Pinpoint the cell where the given text exists, returning its [x, y] midpoint coordinate. 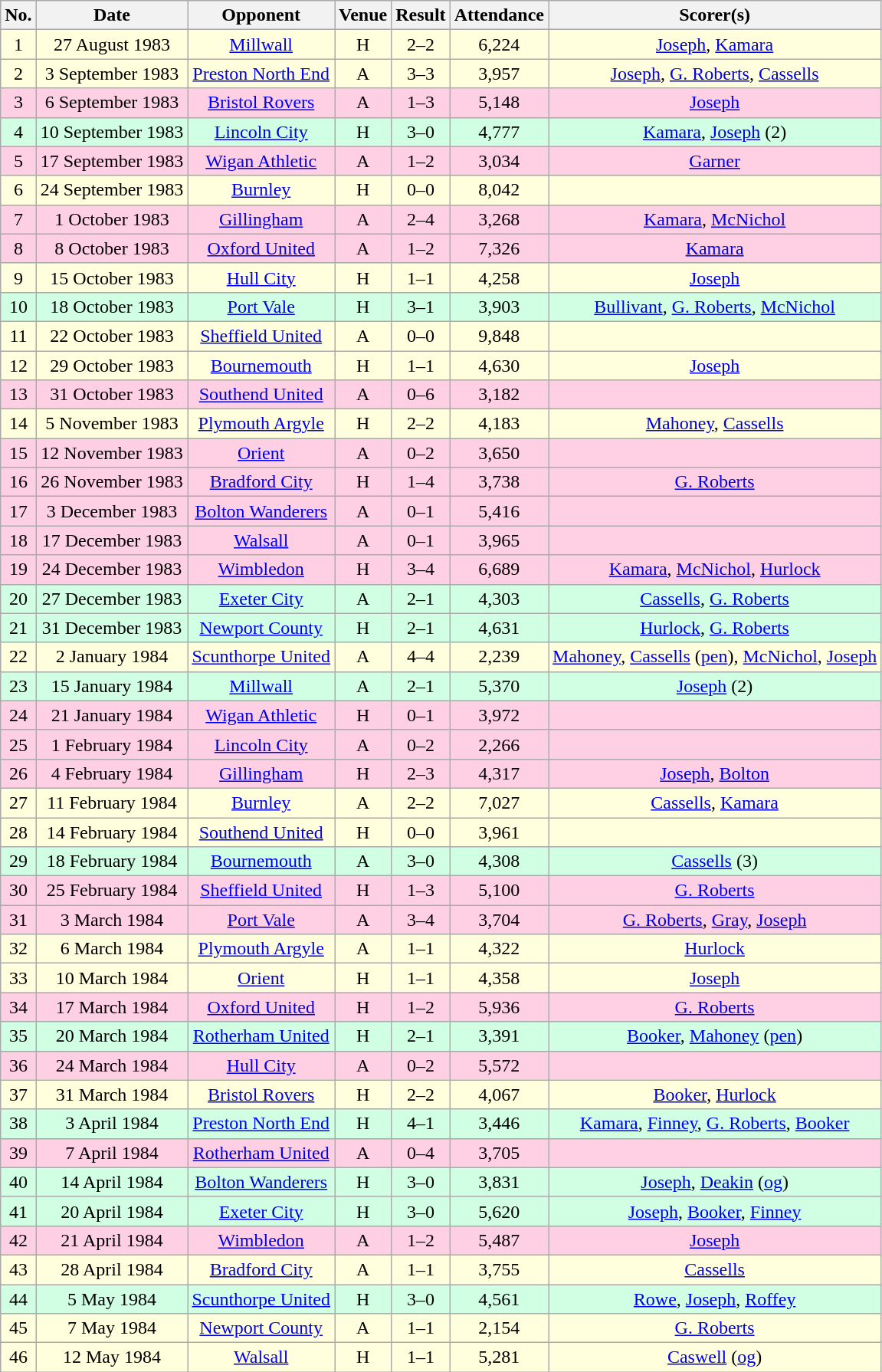
21 January 1984 [112, 715]
20 [18, 599]
10 [18, 307]
24 [18, 715]
21 April 1984 [112, 1240]
22 October 1983 [112, 336]
32 [18, 949]
35 [18, 1036]
3,965 [499, 540]
3,034 [499, 161]
Venue [363, 15]
Booker, Mahoney (pen) [715, 1036]
2,266 [499, 744]
Joseph (2) [715, 686]
6 September 1983 [112, 103]
5,487 [499, 1240]
Mahoney, Cassells (pen), McNichol, Joseph [715, 657]
24 March 1984 [112, 1065]
21 [18, 628]
30 [18, 891]
Joseph, Booker, Finney [715, 1211]
3,961 [499, 832]
7 May 1984 [112, 1328]
14 [18, 424]
27 December 1983 [112, 599]
Joseph, Kamara [715, 44]
3,738 [499, 482]
6 [18, 190]
5,100 [499, 891]
7,326 [499, 248]
5,620 [499, 1211]
9 [18, 277]
Caswell (og) [715, 1357]
10 March 1984 [112, 978]
36 [18, 1065]
3 [18, 103]
3 September 1983 [112, 74]
29 October 1983 [112, 366]
2,154 [499, 1328]
24 December 1983 [112, 569]
26 November 1983 [112, 482]
44 [18, 1299]
5,370 [499, 686]
5 November 1983 [112, 424]
6,224 [499, 44]
28 April 1984 [112, 1269]
15 [18, 453]
9,848 [499, 336]
Kamara [715, 248]
4,308 [499, 862]
46 [18, 1357]
Bullivant, G. Roberts, McNichol [715, 307]
4,630 [499, 366]
4–1 [421, 1124]
4,317 [499, 773]
2 January 1984 [112, 657]
5,148 [499, 103]
12 November 1983 [112, 453]
38 [18, 1124]
2 [18, 74]
17 March 1984 [112, 1007]
12 [18, 366]
5,281 [499, 1357]
17 September 1983 [112, 161]
5 [18, 161]
7,027 [499, 803]
18 [18, 540]
1–4 [421, 482]
39 [18, 1153]
0–6 [421, 395]
27 August 1983 [112, 44]
3,704 [499, 920]
37 [18, 1095]
2–3 [421, 773]
6,689 [499, 569]
3,831 [499, 1182]
3 December 1983 [112, 511]
2–4 [421, 219]
3–3 [421, 74]
1 [18, 44]
27 [18, 803]
11 [18, 336]
22 [18, 657]
G. Roberts, Gray, Joseph [715, 920]
31 December 1983 [112, 628]
24 September 1983 [112, 190]
16 [18, 482]
8 October 1983 [112, 248]
31 [18, 920]
6 March 1984 [112, 949]
15 January 1984 [112, 686]
4,183 [499, 424]
4,358 [499, 978]
1 October 1983 [112, 219]
Kamara, Finney, G. Roberts, Booker [715, 1124]
4,561 [499, 1299]
17 December 1983 [112, 540]
3,705 [499, 1153]
42 [18, 1240]
11 February 1984 [112, 803]
3,446 [499, 1124]
43 [18, 1269]
Joseph, Bolton [715, 773]
33 [18, 978]
12 May 1984 [112, 1357]
18 October 1983 [112, 307]
5,936 [499, 1007]
31 October 1983 [112, 395]
Kamara, McNichol [715, 219]
Result [421, 15]
4,067 [499, 1095]
26 [18, 773]
Date [112, 15]
1 February 1984 [112, 744]
7 [18, 219]
29 [18, 862]
Joseph, Deakin (og) [715, 1182]
20 April 1984 [112, 1211]
0–4 [421, 1153]
13 [18, 395]
Cassells (3) [715, 862]
3,972 [499, 715]
25 [18, 744]
No. [18, 15]
4–4 [421, 657]
34 [18, 1007]
4,258 [499, 277]
Joseph, G. Roberts, Cassells [715, 74]
Cassells, G. Roberts [715, 599]
5 May 1984 [112, 1299]
8,042 [499, 190]
28 [18, 832]
23 [18, 686]
4,322 [499, 949]
18 February 1984 [112, 862]
8 [18, 248]
3,755 [499, 1269]
7 April 1984 [112, 1153]
3,268 [499, 219]
Booker, Hurlock [715, 1095]
3 April 1984 [112, 1124]
3–1 [421, 307]
4,631 [499, 628]
2,239 [499, 657]
Hurlock, G. Roberts [715, 628]
3,957 [499, 74]
25 February 1984 [112, 891]
Rowe, Joseph, Roffey [715, 1299]
15 October 1983 [112, 277]
4,777 [499, 132]
20 March 1984 [112, 1036]
Garner [715, 161]
14 April 1984 [112, 1182]
Hurlock [715, 949]
3,903 [499, 307]
4,303 [499, 599]
19 [18, 569]
4 [18, 132]
Kamara, McNichol, Hurlock [715, 569]
3 March 1984 [112, 920]
10 September 1983 [112, 132]
17 [18, 511]
Attendance [499, 15]
Cassells, Kamara [715, 803]
5,572 [499, 1065]
5,416 [499, 511]
Kamara, Joseph (2) [715, 132]
Opponent [261, 15]
3,182 [499, 395]
Cassells [715, 1269]
Mahoney, Cassells [715, 424]
40 [18, 1182]
14 February 1984 [112, 832]
31 March 1984 [112, 1095]
4 February 1984 [112, 773]
41 [18, 1211]
45 [18, 1328]
3,650 [499, 453]
Scorer(s) [715, 15]
3,391 [499, 1036]
